Identify which cell holds the provided text, then report its (x, y) central coordinate. 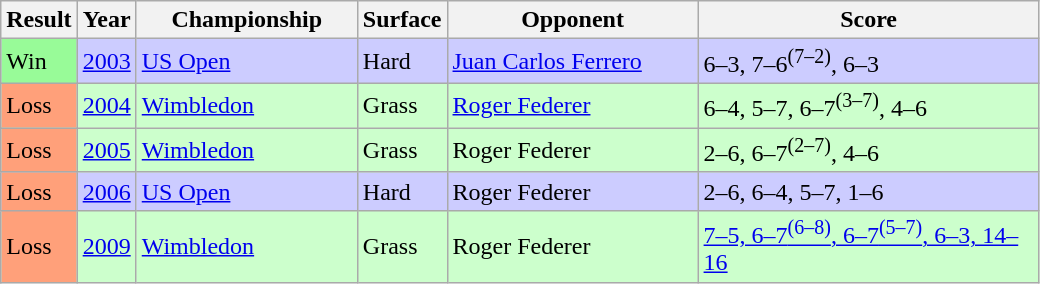
Result (39, 20)
2004 (106, 106)
6–3, 7–6(7–2), 6–3 (868, 62)
2–6, 6–4, 5–7, 1–6 (868, 191)
2009 (106, 247)
Year (106, 20)
2–6, 6–7(2–7), 4–6 (868, 150)
6–4, 5–7, 6–7(3–7), 4–6 (868, 106)
2006 (106, 191)
2005 (106, 150)
Win (39, 62)
2003 (106, 62)
Juan Carlos Ferrero (572, 62)
Championship (246, 20)
7–5, 6–7(6–8), 6–7(5–7), 6–3, 14–16 (868, 247)
Score (868, 20)
Surface (402, 20)
Opponent (572, 20)
